Return the [X, Y] coordinate for the center point of the cell that contains the specified text.  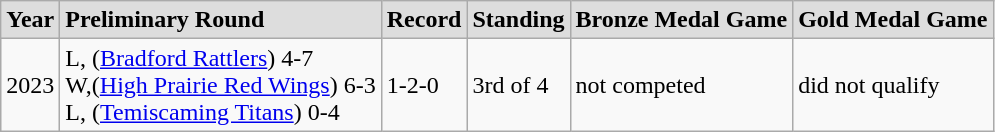
Gold Medal Game [893, 20]
Bronze Medal Game [682, 20]
L, (Bradford Rattlers) 4-7W,(High Prairie Red Wings) 6-3L, (Temiscaming Titans) 0-4 [220, 85]
not competed [682, 85]
did not qualify [893, 85]
Year [30, 20]
2023 [30, 85]
Preliminary Round [220, 20]
Record [424, 20]
1-2-0 [424, 85]
3rd of 4 [518, 85]
Standing [518, 20]
